Detect which cell encompasses the target text, then output its (x, y) center coordinate. 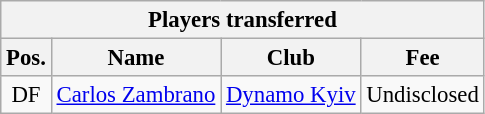
Undisclosed (422, 95)
Club (291, 58)
Pos. (26, 58)
Dynamo Kyiv (291, 95)
Name (136, 58)
Players transferred (242, 20)
Carlos Zambrano (136, 95)
DF (26, 95)
Fee (422, 58)
